Capture the cell that displays the provided text and extract its [X, Y] central coordinate. 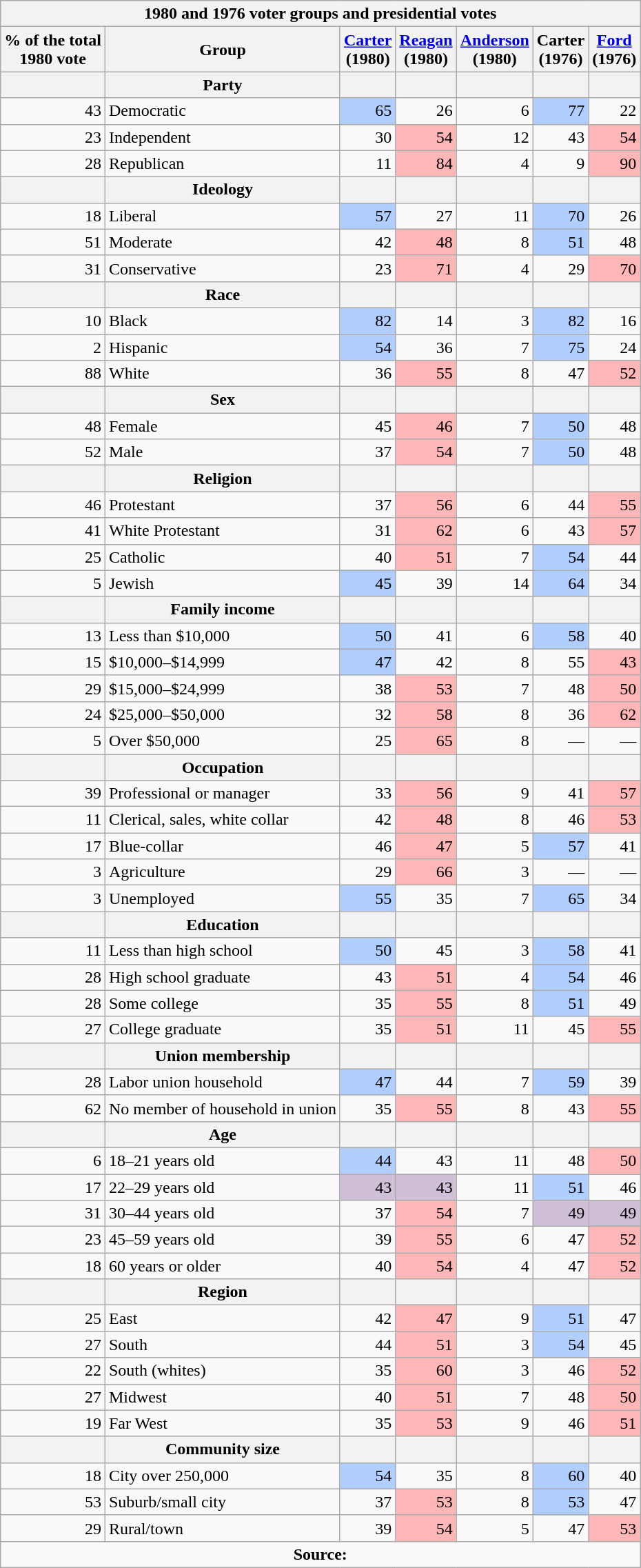
16 [615, 321]
Race [222, 294]
18–21 years old [222, 1160]
Source: [320, 1554]
88 [53, 374]
Occupation [222, 767]
South [222, 1345]
10 [53, 321]
Republican [222, 163]
Liberal [222, 216]
Female [222, 426]
59 [560, 1082]
60 years or older [222, 1266]
84 [426, 163]
Family income [222, 610]
Male [222, 452]
38 [367, 688]
Catholic [222, 557]
Union membership [222, 1056]
Carter(1976) [560, 50]
Independent [222, 137]
Moderate [222, 242]
Hispanic [222, 347]
Ideology [222, 190]
2 [53, 347]
Ford(1976) [615, 50]
South (whites) [222, 1371]
15 [53, 662]
Midwest [222, 1397]
White [222, 374]
Over $50,000 [222, 741]
71 [426, 268]
Unemployed [222, 898]
Community size [222, 1449]
$15,000–$24,999 [222, 688]
66 [426, 872]
$10,000–$14,999 [222, 662]
College graduate [222, 1029]
32 [367, 714]
East [222, 1318]
% of the total1980 vote [53, 50]
Protestant [222, 505]
Anderson(1980) [495, 50]
White Protestant [222, 531]
Conservative [222, 268]
Less than high school [222, 951]
Far West [222, 1423]
22–29 years old [222, 1187]
33 [367, 794]
Reagan(1980) [426, 50]
30–44 years old [222, 1214]
Suburb/small city [222, 1502]
13 [53, 636]
Region [222, 1292]
Age [222, 1134]
30 [367, 137]
45–59 years old [222, 1240]
$25,000–$50,000 [222, 714]
Rural/town [222, 1528]
77 [560, 111]
Group [222, 50]
High school graduate [222, 977]
Sex [222, 400]
12 [495, 137]
Religion [222, 479]
Less than $10,000 [222, 636]
Some college [222, 1003]
Clerical, sales, white collar [222, 820]
1980 and 1976 voter groups and presidential votes [320, 14]
Blue-collar [222, 846]
64 [560, 583]
75 [560, 347]
Labor union household [222, 1082]
Carter(1980) [367, 50]
No member of household in union [222, 1108]
City over 250,000 [222, 1476]
Democratic [222, 111]
Jewish [222, 583]
Professional or manager [222, 794]
Education [222, 925]
Agriculture [222, 872]
Party [222, 85]
19 [53, 1423]
Black [222, 321]
90 [615, 163]
